Search for the cell housing the specified text and yield its [X, Y] center coordinate. 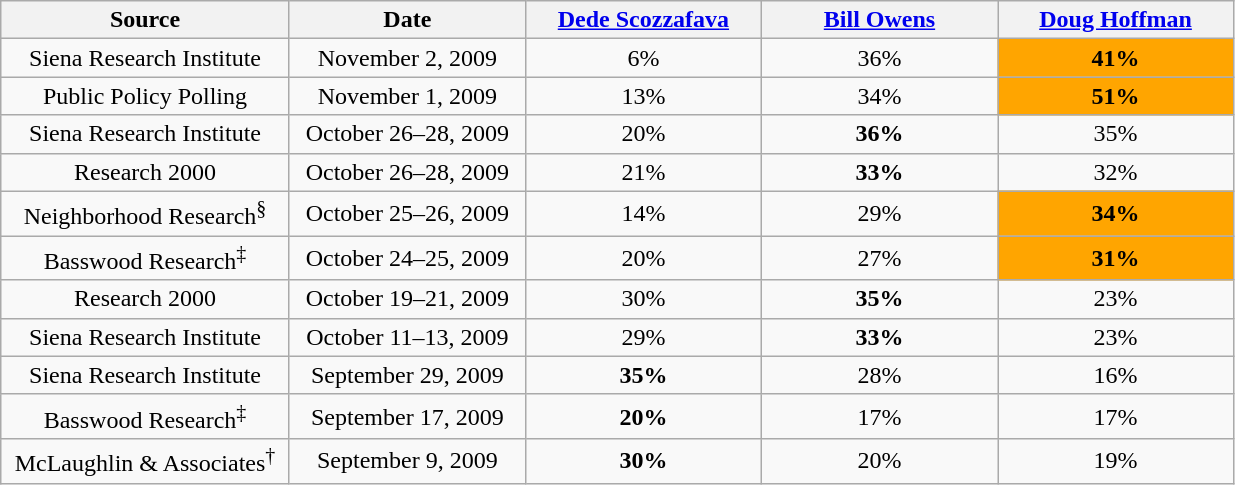
6% [643, 58]
16% [1116, 375]
November 1, 2009 [407, 96]
September 17, 2009 [407, 416]
McLaughlin & Associates† [146, 462]
Doug Hoffman [1116, 20]
32% [1116, 172]
Date [407, 20]
Source [146, 20]
Dede Scozzafava [643, 20]
Public Policy Polling [146, 96]
51% [1116, 96]
21% [643, 172]
13% [643, 96]
27% [879, 258]
Bill Owens [879, 20]
September 9, 2009 [407, 462]
41% [1116, 58]
October 25–26, 2009 [407, 214]
31% [1116, 258]
November 2, 2009 [407, 58]
Neighborhood Research§ [146, 214]
September 29, 2009 [407, 375]
October 24–25, 2009 [407, 258]
October 19–21, 2009 [407, 299]
14% [643, 214]
28% [879, 375]
19% [1116, 462]
October 11–13, 2009 [407, 337]
